Return the [x, y] coordinate for the center point of the cell that contains the specified text.  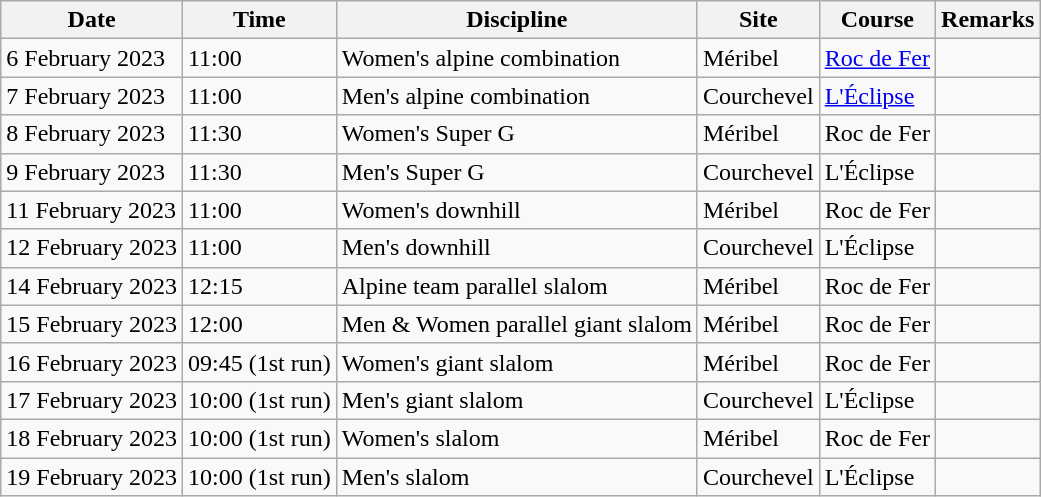
11 February 2023 [92, 210]
09:45 (1st run) [259, 362]
Men & Women parallel giant slalom [516, 324]
Women's giant slalom [516, 362]
12:00 [259, 324]
8 February 2023 [92, 134]
7 February 2023 [92, 96]
Date [92, 20]
Men's slalom [516, 477]
16 February 2023 [92, 362]
15 February 2023 [92, 324]
Men's Super G [516, 172]
Discipline [516, 20]
17 February 2023 [92, 400]
Men's downhill [516, 248]
14 February 2023 [92, 286]
Women's downhill [516, 210]
Women's alpine combination [516, 58]
9 February 2023 [92, 172]
Women's Super G [516, 134]
Men's alpine combination [516, 96]
Alpine team parallel slalom [516, 286]
Course [877, 20]
12 February 2023 [92, 248]
Women's slalom [516, 438]
19 February 2023 [92, 477]
Men's giant slalom [516, 400]
Site [758, 20]
Remarks [988, 20]
6 February 2023 [92, 58]
18 February 2023 [92, 438]
Time [259, 20]
12:15 [259, 286]
